Find where the given text appears and provide that cell's center as [x, y] coordinate. 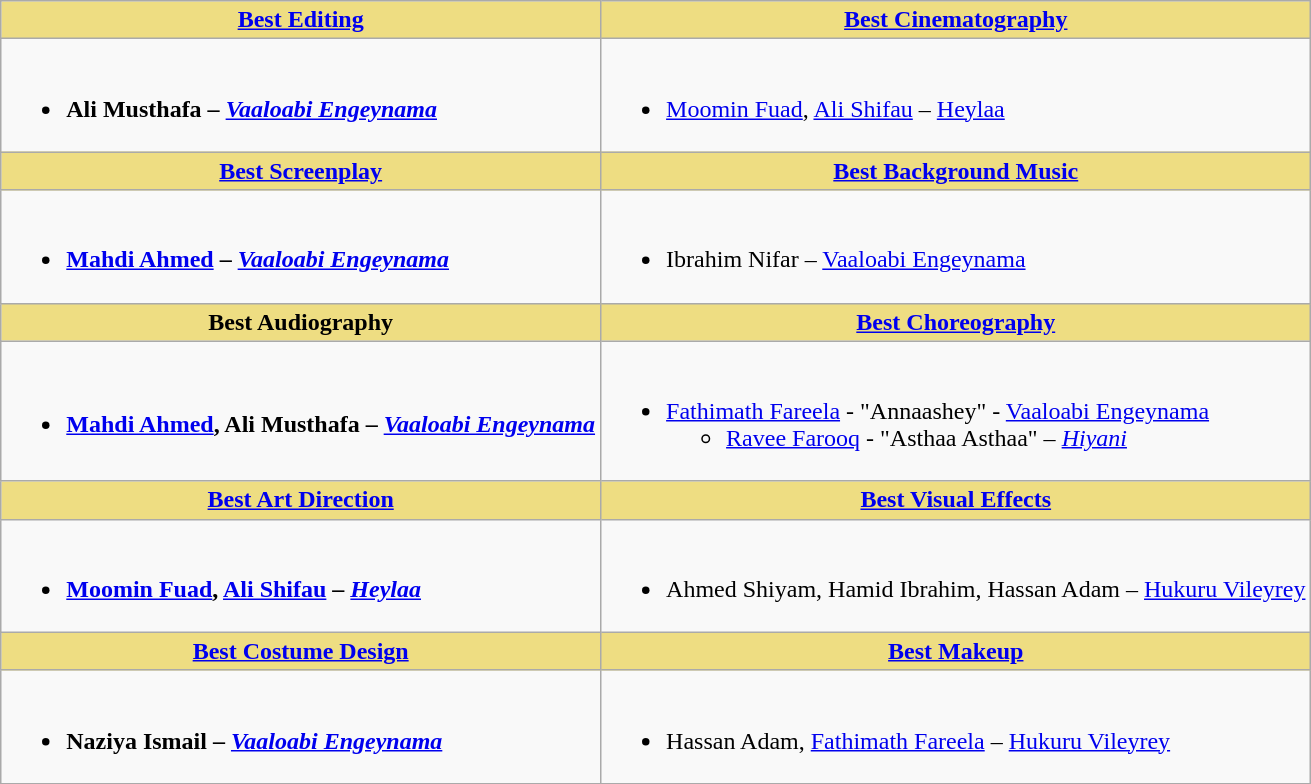
Best Audiography [301, 322]
Best Makeup [956, 651]
Ali Musthafa – Vaaloabi Engeynama [301, 96]
Fathimath Fareela - "Annaashey" - Vaaloabi EngeynamaRavee Farooq - "Asthaa Asthaa" – Hiyani [956, 411]
Ibrahim Nifar – Vaaloabi Engeynama [956, 246]
Best Choreography [956, 322]
Best Costume Design [301, 651]
Mahdi Ahmed – Vaaloabi Engeynama [301, 246]
Best Editing [301, 20]
Best Art Direction [301, 500]
Best Background Music [956, 171]
Ahmed Shiyam, Hamid Ibrahim, Hassan Adam – Hukuru Vileyrey [956, 576]
Naziya Ismail – Vaaloabi Engeynama [301, 726]
Best Cinematography [956, 20]
Best Visual Effects [956, 500]
Best Screenplay [301, 171]
Mahdi Ahmed, Ali Musthafa – Vaaloabi Engeynama [301, 411]
Hassan Adam, Fathimath Fareela – Hukuru Vileyrey [956, 726]
